Output the [X, Y] coordinate of the center of the cell containing the given text.  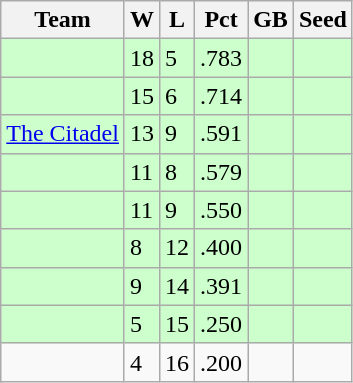
13 [142, 134]
GB [271, 20]
W [142, 20]
The Citadel [63, 134]
.250 [222, 324]
.714 [222, 96]
18 [142, 58]
Team [63, 20]
Seed [322, 20]
L [178, 20]
16 [178, 362]
12 [178, 248]
4 [142, 362]
.591 [222, 134]
.391 [222, 286]
Pct [222, 20]
.579 [222, 172]
.200 [222, 362]
14 [178, 286]
.550 [222, 210]
.400 [222, 248]
6 [178, 96]
.783 [222, 58]
